Scan for the cell matching the given text and deliver its (x, y) coordinate at center. 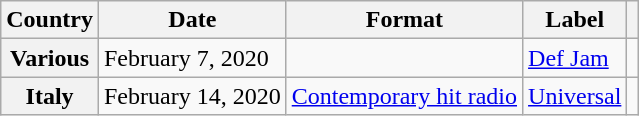
Format (404, 20)
February 14, 2020 (192, 96)
February 7, 2020 (192, 58)
Universal (575, 96)
Label (575, 20)
Italy (50, 96)
Various (50, 58)
Def Jam (575, 58)
Contemporary hit radio (404, 96)
Country (50, 20)
Date (192, 20)
